Capture the cell that displays the provided text and extract its [x, y] central coordinate. 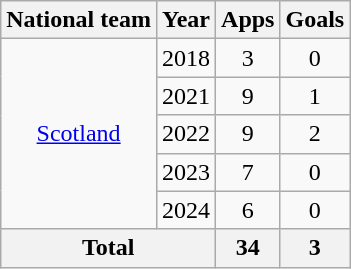
2022 [186, 134]
National team [79, 20]
34 [248, 248]
2024 [186, 210]
Goals [315, 20]
Total [108, 248]
7 [248, 172]
2018 [186, 58]
2 [315, 134]
2021 [186, 96]
2023 [186, 172]
Apps [248, 20]
1 [315, 96]
6 [248, 210]
Year [186, 20]
Scotland [79, 134]
